Search for the cell housing the specified text and yield its (x, y) center coordinate. 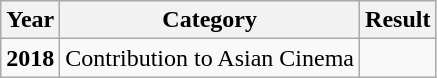
Year (30, 20)
Category (210, 20)
Result (398, 20)
2018 (30, 58)
Contribution to Asian Cinema (210, 58)
